Return (x, y) of the center of cell containing provided text 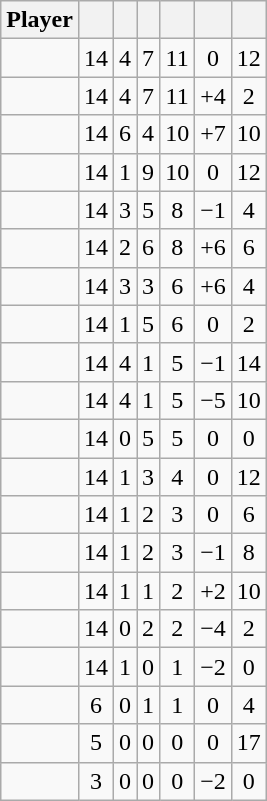
+7 (214, 134)
−4 (214, 629)
+4 (214, 96)
+2 (214, 591)
Player (40, 20)
−5 (214, 400)
17 (248, 743)
9 (148, 172)
